Find where the given text appears and provide that cell's center as (x, y) coordinate. 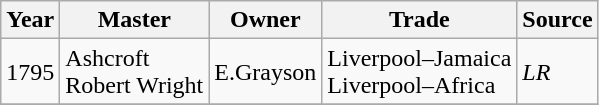
AshcroftRobert Wright (134, 72)
Trade (420, 20)
E.Grayson (266, 72)
Source (558, 20)
Owner (266, 20)
Year (30, 20)
1795 (30, 72)
Liverpool–JamaicaLiverpool–Africa (420, 72)
Master (134, 20)
LR (558, 72)
